Output the (X, Y) coordinate of the center of the cell containing the given text.  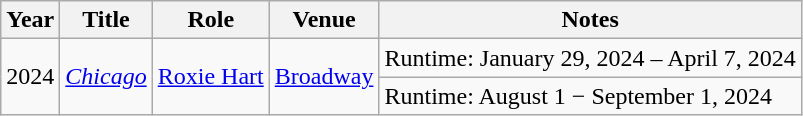
Chicago (106, 77)
Notes (590, 20)
Venue (324, 20)
Runtime: August 1 − September 1, 2024 (590, 96)
Runtime: January 29, 2024 – April 7, 2024 (590, 58)
Year (30, 20)
Broadway (324, 77)
Roxie Hart (210, 77)
Title (106, 20)
2024 (30, 77)
Role (210, 20)
